Determine the (x, y) coordinate at the center of the cell enclosing the given text.  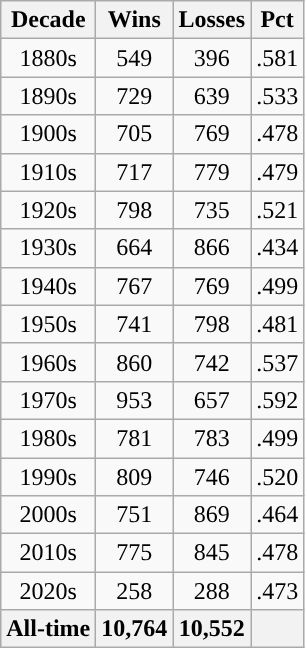
767 (134, 286)
781 (134, 438)
953 (134, 400)
1880s (48, 58)
.537 (278, 362)
2020s (48, 591)
.479 (278, 172)
1890s (48, 96)
2010s (48, 553)
.434 (278, 248)
396 (212, 58)
1910s (48, 172)
1930s (48, 248)
10,764 (134, 629)
.520 (278, 477)
.581 (278, 58)
664 (134, 248)
549 (134, 58)
751 (134, 515)
783 (212, 438)
717 (134, 172)
845 (212, 553)
1920s (48, 210)
288 (212, 591)
866 (212, 248)
10,552 (212, 629)
Pct (278, 20)
Wins (134, 20)
741 (134, 324)
2000s (48, 515)
729 (134, 96)
869 (212, 515)
1960s (48, 362)
1970s (48, 400)
All-time (48, 629)
735 (212, 210)
742 (212, 362)
639 (212, 96)
.481 (278, 324)
1980s (48, 438)
705 (134, 134)
258 (134, 591)
1950s (48, 324)
Decade (48, 20)
.473 (278, 591)
Losses (212, 20)
809 (134, 477)
1990s (48, 477)
860 (134, 362)
.533 (278, 96)
.521 (278, 210)
1940s (48, 286)
779 (212, 172)
775 (134, 553)
746 (212, 477)
.592 (278, 400)
657 (212, 400)
1900s (48, 134)
.464 (278, 515)
